Pinpoint the cell where the given text exists, returning its [x, y] midpoint coordinate. 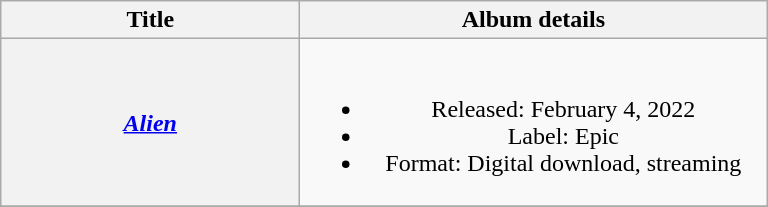
Album details [534, 20]
Alien [150, 122]
Title [150, 20]
Released: February 4, 2022Label: EpicFormat: Digital download, streaming [534, 122]
